Pinpoint the cell where the given text exists, returning its (x, y) midpoint coordinate. 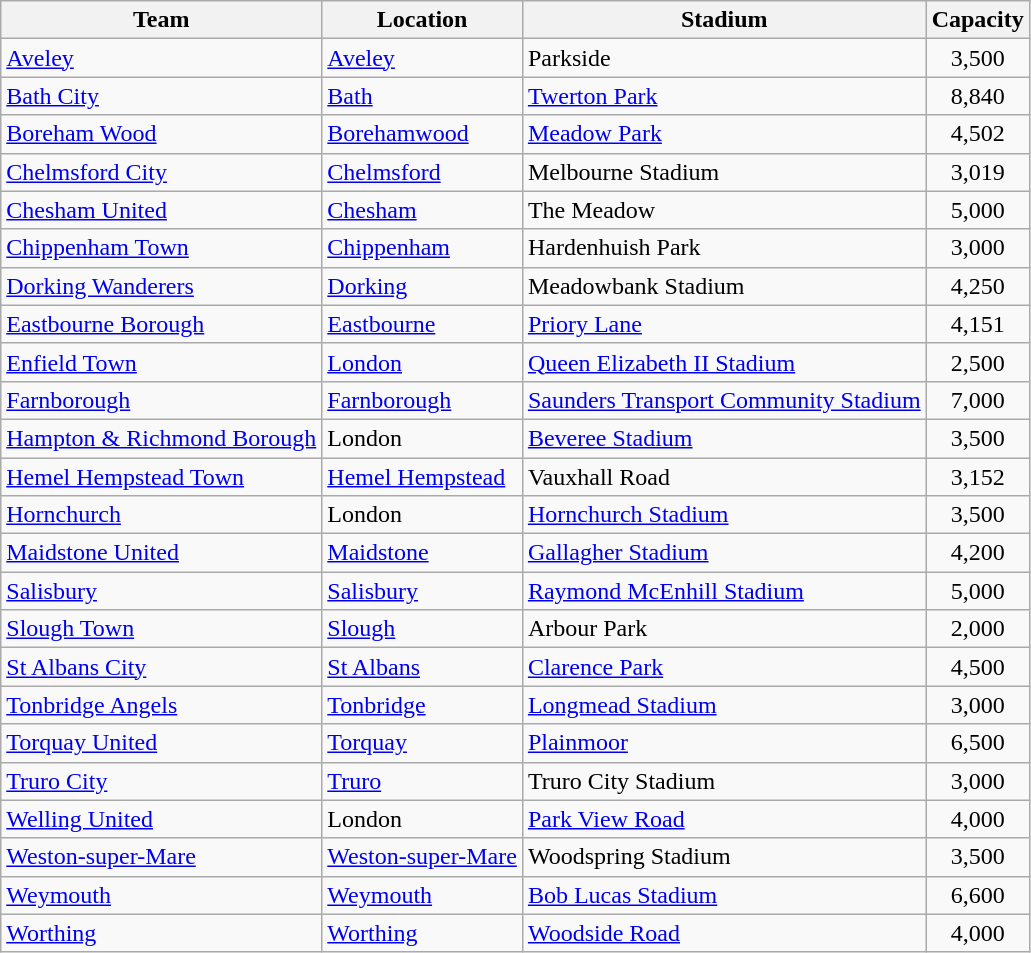
Woodspring Stadium (724, 857)
Borehamwood (422, 134)
Dorking (422, 286)
Dorking Wanderers (162, 286)
Eastbourne (422, 324)
3,152 (978, 477)
Beveree Stadium (724, 438)
Truro City Stadium (724, 781)
Eastbourne Borough (162, 324)
Chippenham Town (162, 248)
Meadow Park (724, 134)
Torquay (422, 743)
Hardenhuish Park (724, 248)
4,502 (978, 134)
Capacity (978, 20)
Plainmoor (724, 743)
Vauxhall Road (724, 477)
Park View Road (724, 819)
Maidstone United (162, 553)
Chesham United (162, 210)
Tonbridge Angels (162, 705)
7,000 (978, 400)
Hornchurch (162, 515)
Hornchurch Stadium (724, 515)
St Albans (422, 667)
Bath (422, 96)
Chelmsford City (162, 172)
Slough (422, 629)
The Meadow (724, 210)
Slough Town (162, 629)
Hemel Hempstead Town (162, 477)
Hemel Hempstead (422, 477)
Torquay United (162, 743)
Tonbridge (422, 705)
2,000 (978, 629)
Team (162, 20)
Woodside Road (724, 933)
Bob Lucas Stadium (724, 895)
6,600 (978, 895)
Melbourne Stadium (724, 172)
Parkside (724, 58)
Boreham Wood (162, 134)
Longmead Stadium (724, 705)
3,019 (978, 172)
Maidstone (422, 553)
4,200 (978, 553)
Chelmsford (422, 172)
8,840 (978, 96)
Meadowbank Stadium (724, 286)
Welling United (162, 819)
4,500 (978, 667)
Hampton & Richmond Borough (162, 438)
2,500 (978, 362)
Raymond McEnhill Stadium (724, 591)
Queen Elizabeth II Stadium (724, 362)
Stadium (724, 20)
6,500 (978, 743)
Clarence Park (724, 667)
St Albans City (162, 667)
Bath City (162, 96)
Location (422, 20)
Chesham (422, 210)
Truro (422, 781)
Saunders Transport Community Stadium (724, 400)
4,151 (978, 324)
4,250 (978, 286)
Twerton Park (724, 96)
Gallagher Stadium (724, 553)
Chippenham (422, 248)
Enfield Town (162, 362)
Arbour Park (724, 629)
Priory Lane (724, 324)
Truro City (162, 781)
